Pinpoint the cell where the given text exists, returning its [X, Y] midpoint coordinate. 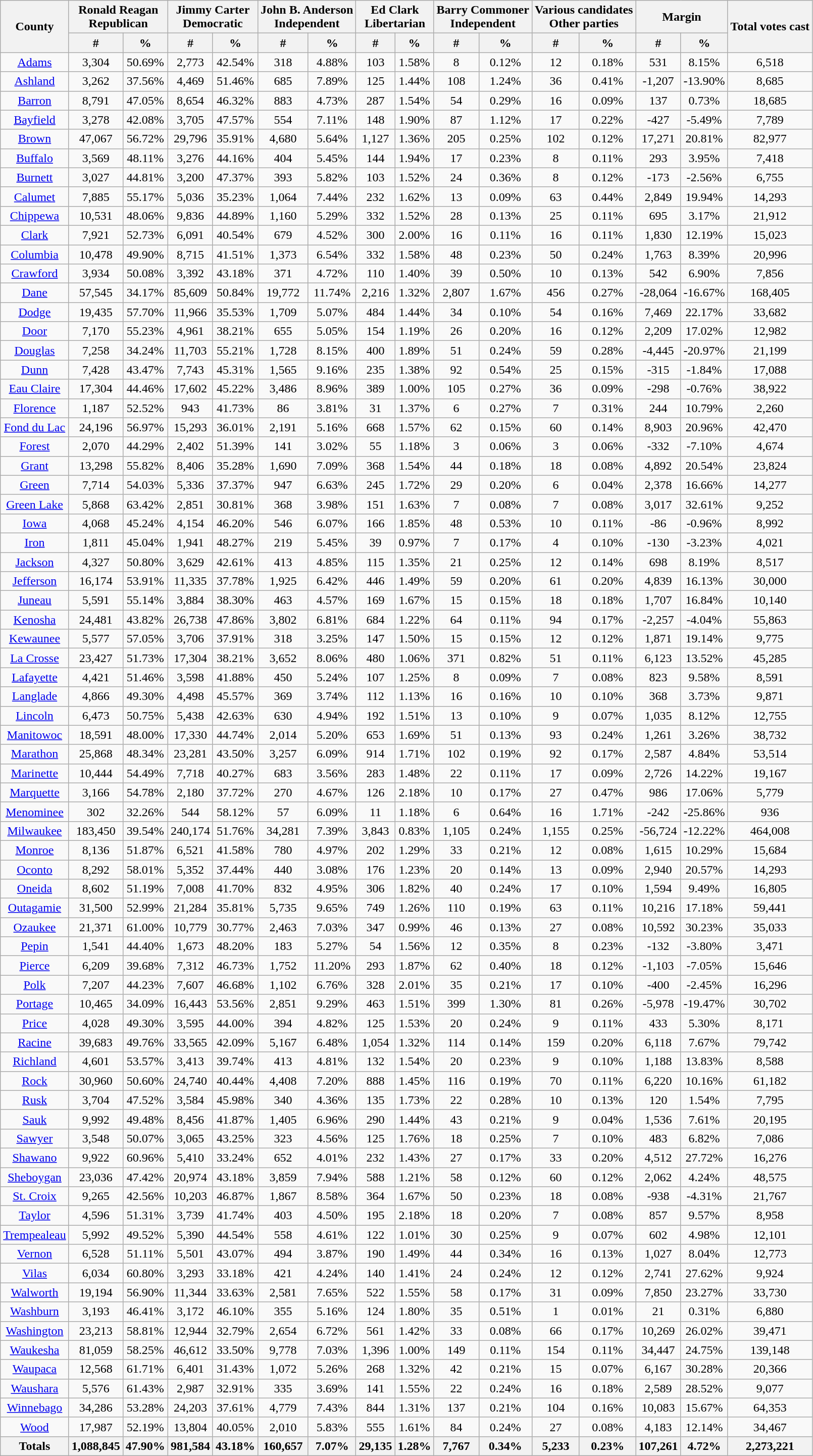
3,548 [96, 1138]
6,401 [190, 1369]
44.40% [145, 946]
Marquette [34, 792]
3,705 [190, 120]
1,867 [283, 1196]
32.26% [145, 812]
45.24% [145, 523]
42,470 [770, 427]
8,992 [770, 523]
11.74% [332, 293]
82,977 [770, 139]
3,017 [658, 504]
1,035 [658, 716]
41.74% [235, 1216]
47.90% [145, 1446]
5.29% [332, 216]
58.81% [145, 1331]
120 [658, 1100]
2,463 [283, 927]
Portage [34, 1004]
Waushara [34, 1388]
15.67% [704, 1408]
25,868 [96, 754]
54.49% [145, 773]
9,077 [770, 1388]
2.01% [414, 985]
7.07% [332, 1446]
1.31% [414, 1408]
52.73% [145, 235]
37.37% [235, 485]
-332 [658, 446]
6.63% [332, 485]
440 [283, 869]
546 [283, 523]
17.06% [704, 792]
3,262 [96, 81]
1.21% [414, 1177]
7.61% [704, 1119]
340 [283, 1100]
53.56% [235, 1004]
60.80% [145, 1273]
1,690 [283, 466]
Buffalo [34, 158]
2,010 [283, 1427]
7.67% [704, 1042]
34 [456, 312]
1,054 [376, 1042]
8,685 [770, 81]
35.28% [235, 466]
433 [658, 1023]
10.16% [704, 1081]
-19.47% [704, 1004]
Bayfield [34, 120]
7,743 [190, 370]
Menominee [34, 812]
39,471 [770, 1331]
0.82% [505, 658]
1,160 [283, 216]
3,172 [190, 1312]
20.54% [704, 466]
7,850 [658, 1292]
57.70% [145, 312]
35.53% [235, 312]
0.53% [505, 523]
268 [376, 1369]
10,465 [96, 1004]
4.57% [332, 600]
5,233 [555, 1446]
79,742 [770, 1042]
10,083 [658, 1408]
1,752 [283, 966]
Grant [34, 466]
3,486 [283, 389]
Shawano [34, 1158]
7,207 [96, 985]
446 [376, 581]
389 [376, 389]
34,467 [770, 1427]
2,402 [190, 446]
51.19% [145, 889]
1,594 [658, 889]
8.96% [332, 389]
4,408 [283, 1081]
3.08% [332, 869]
34.24% [145, 350]
43.47% [145, 370]
20,195 [770, 1119]
8,171 [770, 1023]
-938 [658, 1196]
4.82% [332, 1023]
450 [283, 677]
7,795 [770, 1100]
Douglas [34, 350]
844 [376, 1408]
54.03% [145, 485]
-13.90% [704, 81]
1,941 [190, 542]
1.89% [414, 350]
Trempealeau [34, 1235]
County [34, 26]
2.00% [414, 235]
6,123 [658, 658]
6.48% [332, 1042]
46.73% [235, 966]
124 [376, 1312]
4.61% [332, 1235]
Washington [34, 1331]
7.20% [332, 1081]
63.42% [145, 504]
-7.10% [704, 446]
14.22% [704, 773]
33.63% [235, 1292]
Sauk [34, 1119]
3.98% [332, 504]
1,830 [658, 235]
0.35% [505, 946]
1,405 [283, 1119]
270 [283, 792]
0.47% [607, 792]
19,167 [770, 773]
41.87% [235, 1119]
12,944 [190, 1331]
1.45% [414, 1081]
35.23% [235, 196]
4,327 [96, 562]
46.68% [235, 985]
364 [376, 1196]
Various candidatesOther parties [584, 17]
19.94% [704, 196]
16,296 [770, 985]
652 [283, 1158]
10,779 [190, 927]
28 [456, 216]
2,807 [456, 293]
Jimmy CarterDemocratic [213, 17]
522 [376, 1292]
132 [376, 1062]
7,767 [456, 1446]
393 [283, 177]
57.05% [145, 639]
Barry CommonerIndependent [483, 17]
46,612 [190, 1350]
947 [283, 485]
1,261 [658, 735]
5.27% [332, 946]
20,366 [770, 1369]
10,140 [770, 600]
2,589 [658, 1388]
290 [376, 1119]
Pierce [34, 966]
47,067 [96, 139]
17,330 [190, 735]
Sheboygan [34, 1177]
1.43% [414, 1158]
3,065 [190, 1138]
3.17% [704, 216]
50.84% [235, 293]
3,739 [190, 1216]
4.73% [332, 101]
11,966 [190, 312]
1.56% [414, 946]
50.69% [145, 62]
-2,257 [658, 620]
8.12% [704, 716]
Chippewa [34, 216]
Totals [34, 1446]
Milwaukee [34, 831]
1,373 [283, 254]
4,028 [96, 1023]
3.73% [704, 696]
30,960 [96, 1081]
49.48% [145, 1119]
Forest [34, 446]
5.07% [332, 312]
50.75% [145, 716]
23.27% [704, 1292]
8,456 [190, 1119]
23,824 [770, 466]
16,174 [96, 581]
51.73% [145, 658]
Racine [34, 1042]
48.00% [145, 735]
Jackson [34, 562]
166 [376, 523]
47.52% [145, 1100]
2,773 [190, 62]
Door [34, 331]
7,469 [658, 312]
1.06% [414, 658]
Iowa [34, 523]
456 [555, 293]
5,438 [190, 716]
883 [283, 101]
41.58% [235, 850]
17,987 [96, 1427]
8.39% [704, 254]
1.62% [414, 196]
0.97% [414, 542]
48.06% [145, 216]
5,167 [283, 1042]
169 [376, 600]
42.54% [235, 62]
Marinette [34, 773]
7,428 [96, 370]
9.16% [332, 370]
Fond du Lac [34, 427]
4.85% [332, 562]
4.94% [332, 716]
-0.76% [704, 389]
20,974 [190, 1177]
986 [658, 792]
12,568 [96, 1369]
-4.31% [704, 1196]
17.18% [704, 908]
Rusk [34, 1100]
1.53% [414, 1023]
8,406 [190, 466]
588 [376, 1177]
52.52% [145, 408]
56.97% [145, 427]
Adams [34, 62]
4,421 [96, 677]
Ronald ReaganRepublican [118, 17]
43.07% [235, 1254]
0.54% [505, 370]
2,587 [658, 754]
1.37% [414, 408]
168,405 [770, 293]
Burnett [34, 177]
7,312 [190, 966]
Pepin [34, 946]
3,802 [283, 620]
23,036 [96, 1177]
42.63% [235, 716]
8,136 [96, 850]
6.90% [704, 274]
1.72% [414, 485]
40.54% [235, 235]
823 [658, 677]
17,088 [770, 370]
107 [376, 677]
30.23% [704, 927]
52.99% [145, 908]
51.31% [145, 1216]
10,592 [658, 927]
20.57% [704, 869]
46.41% [145, 1312]
54.78% [145, 792]
55.17% [145, 196]
30 [456, 1235]
555 [376, 1427]
8,292 [96, 869]
Walworth [34, 1292]
93 [555, 735]
37.91% [235, 639]
-4.04% [704, 620]
Oconto [34, 869]
51.11% [145, 1254]
421 [283, 1273]
23,213 [96, 1331]
147 [376, 639]
43 [456, 1119]
Calumet [34, 196]
33.18% [235, 1273]
4.98% [704, 1235]
5,390 [190, 1235]
494 [283, 1254]
159 [555, 1042]
2,273,221 [770, 1446]
698 [658, 562]
58.25% [145, 1350]
15,684 [770, 850]
287 [376, 101]
La Crosse [34, 658]
85,609 [190, 293]
1,027 [658, 1254]
4,183 [658, 1427]
3,859 [283, 1177]
-56,724 [658, 831]
1,709 [283, 312]
52.19% [145, 1427]
2,191 [283, 427]
10,444 [96, 773]
10,203 [190, 1196]
-7.05% [704, 966]
40 [456, 889]
47.86% [235, 620]
29,796 [190, 139]
12,773 [770, 1254]
7.09% [332, 466]
9,778 [283, 1350]
39.74% [235, 1062]
4,961 [190, 331]
4.56% [332, 1138]
531 [658, 62]
61.43% [145, 1388]
10.79% [704, 408]
1.90% [414, 120]
64,353 [770, 1408]
Dane [34, 293]
3,027 [96, 177]
-427 [658, 120]
1.85% [414, 523]
19.14% [704, 639]
2,209 [658, 331]
2,378 [658, 485]
1,707 [658, 600]
5.26% [332, 1369]
5,992 [96, 1235]
7,258 [96, 350]
6.54% [332, 254]
44.81% [145, 177]
1,811 [96, 542]
8.04% [704, 1254]
4.81% [332, 1062]
47.05% [145, 101]
6.76% [332, 985]
Langlade [34, 696]
5,501 [190, 1254]
160,657 [283, 1446]
Dunn [34, 370]
183 [283, 946]
30,702 [770, 1004]
1.50% [414, 639]
Barron [34, 101]
38.30% [235, 600]
1,127 [376, 139]
5.83% [332, 1427]
857 [658, 1216]
3.69% [332, 1388]
9.49% [704, 889]
115 [376, 562]
61.71% [145, 1369]
2,260 [770, 408]
7.44% [332, 196]
8,958 [770, 1216]
5.20% [332, 735]
-1,207 [658, 81]
403 [283, 1216]
8,654 [190, 101]
151 [376, 504]
5.30% [704, 1023]
56.72% [145, 139]
12,755 [770, 716]
112 [376, 696]
-400 [658, 985]
34.09% [145, 1004]
4,068 [96, 523]
108 [456, 81]
2,014 [283, 735]
1.13% [414, 696]
-3.80% [704, 946]
9,252 [770, 504]
4.50% [332, 1216]
1.24% [505, 81]
4.84% [704, 754]
37.78% [235, 581]
Waupaca [34, 1369]
21,371 [96, 927]
630 [283, 716]
8,602 [96, 889]
335 [283, 1388]
1.41% [414, 1273]
33.24% [235, 1158]
144 [376, 158]
39,683 [96, 1042]
19,435 [96, 312]
9,836 [190, 216]
2,581 [283, 1292]
64 [456, 620]
302 [96, 812]
9,871 [770, 696]
42 [456, 1369]
3.74% [332, 696]
4.67% [332, 792]
18,685 [770, 101]
50.07% [145, 1138]
33.50% [235, 1350]
Ashland [34, 81]
48.11% [145, 158]
3,293 [190, 1273]
10,531 [96, 216]
3,471 [770, 946]
1.76% [414, 1138]
7,086 [770, 1138]
5.82% [332, 177]
44.23% [145, 985]
244 [658, 408]
1.25% [414, 677]
40.27% [235, 773]
1.94% [414, 158]
55.21% [235, 350]
Manitowoc [34, 735]
1,565 [283, 370]
6,220 [658, 1081]
29 [456, 485]
45.22% [235, 389]
Lincoln [34, 716]
1,541 [96, 946]
1 [555, 1312]
-0.96% [704, 523]
1,072 [283, 1369]
Margin [682, 17]
6,091 [190, 235]
53.91% [145, 581]
45.31% [235, 370]
20,996 [770, 254]
1.28% [414, 1446]
Juneau [34, 600]
3,166 [96, 792]
3,884 [190, 600]
37.61% [235, 1408]
3,598 [190, 677]
24,196 [96, 427]
30.77% [235, 927]
-4,445 [658, 350]
6,473 [96, 716]
Kenosha [34, 620]
1.69% [414, 735]
7.89% [332, 81]
-12.22% [704, 831]
94 [555, 620]
140 [376, 1273]
61 [555, 581]
27.72% [704, 1158]
0.99% [414, 927]
107,261 [658, 1446]
4.01% [332, 1158]
1.12% [505, 120]
195 [376, 1216]
2,216 [376, 293]
6.07% [332, 523]
16.13% [704, 581]
122 [376, 1235]
39.54% [145, 831]
-20.97% [704, 350]
43.82% [145, 620]
19,194 [96, 1292]
42.56% [145, 1196]
4,601 [96, 1062]
3,569 [96, 158]
3.56% [332, 773]
4,469 [190, 81]
0.26% [607, 1004]
1.63% [414, 504]
57,545 [96, 293]
8.19% [704, 562]
6,755 [770, 177]
12.14% [704, 1427]
Columbia [34, 254]
10,216 [658, 908]
24,740 [190, 1081]
3,278 [96, 120]
3,304 [96, 62]
7,789 [770, 120]
483 [658, 1138]
48.20% [235, 946]
4,680 [283, 139]
9,924 [770, 1273]
6,034 [96, 1273]
1.30% [505, 1004]
3,584 [190, 1100]
148 [376, 120]
355 [283, 1312]
2,726 [658, 773]
34,281 [283, 831]
4,892 [658, 466]
44.16% [235, 158]
47.37% [235, 177]
34.17% [145, 293]
1,088,845 [96, 1446]
240,174 [190, 831]
7.43% [332, 1408]
Crawford [34, 274]
6,209 [96, 966]
61.00% [145, 927]
0.22% [607, 120]
12,101 [770, 1235]
1.36% [414, 139]
48.34% [145, 754]
679 [283, 235]
5,576 [96, 1388]
Iron [34, 542]
17,271 [658, 139]
-315 [658, 370]
5,577 [96, 639]
4,596 [96, 1216]
300 [376, 235]
15,023 [770, 235]
Vernon [34, 1254]
34,447 [658, 1350]
31,500 [96, 908]
Sawyer [34, 1138]
323 [283, 1138]
9,922 [96, 1158]
11,344 [190, 1292]
5,779 [770, 792]
43.50% [235, 754]
1.57% [414, 427]
202 [376, 850]
558 [283, 1235]
561 [376, 1331]
981,584 [190, 1446]
3,629 [190, 562]
139,148 [770, 1350]
35,033 [770, 927]
18,591 [96, 735]
Jefferson [34, 581]
2,070 [96, 446]
283 [376, 773]
3,276 [190, 158]
17.02% [704, 331]
51.87% [145, 850]
6.81% [332, 620]
24,481 [96, 620]
8,517 [770, 562]
6,880 [770, 1312]
40.44% [235, 1081]
Eau Claire [34, 389]
1,728 [283, 350]
46.32% [235, 101]
4.95% [332, 889]
Brown [34, 139]
7,885 [96, 196]
6.96% [332, 1119]
16,276 [770, 1158]
0.44% [607, 196]
6,521 [190, 850]
12,982 [770, 331]
3.26% [704, 735]
41.70% [235, 889]
44.00% [235, 1023]
0.73% [704, 101]
6,118 [658, 1042]
33,565 [190, 1042]
46 [456, 927]
50.60% [145, 1081]
7,008 [190, 889]
Washburn [34, 1312]
9,265 [96, 1196]
56.90% [145, 1292]
Clark [34, 235]
23,281 [190, 754]
5,336 [190, 485]
8.06% [332, 658]
3.81% [332, 408]
49.76% [145, 1042]
0.29% [505, 101]
1,871 [658, 639]
5,352 [190, 869]
24,203 [190, 1408]
34,286 [96, 1408]
7,856 [770, 274]
Dodge [34, 312]
37.72% [235, 792]
Ozaukee [34, 927]
-5.49% [704, 120]
Price [34, 1023]
135 [376, 1100]
1,763 [658, 254]
1,188 [658, 1062]
Waukesha [34, 1350]
780 [283, 850]
2,741 [658, 1273]
48.27% [235, 542]
45.04% [145, 542]
50.80% [145, 562]
13,804 [190, 1427]
61,182 [770, 1081]
44.74% [235, 735]
6,528 [96, 1254]
2,180 [190, 792]
36.01% [235, 427]
1,155 [555, 831]
1,615 [658, 850]
0.36% [505, 177]
32.61% [704, 504]
126 [376, 792]
Green Lake [34, 504]
3.95% [704, 158]
2,987 [190, 1388]
104 [555, 1408]
Green [34, 485]
1.19% [414, 331]
26 [456, 331]
1.26% [414, 908]
33,730 [770, 1292]
81,059 [96, 1350]
1.80% [414, 1312]
Oneida [34, 889]
394 [283, 1023]
-130 [658, 542]
888 [376, 1081]
11,335 [190, 581]
245 [376, 485]
38,732 [770, 735]
27.62% [704, 1273]
70 [555, 1081]
1,396 [376, 1350]
943 [190, 408]
46.10% [235, 1312]
1,064 [283, 196]
480 [376, 658]
2,849 [658, 196]
42.09% [235, 1042]
-5,978 [658, 1004]
-1,103 [658, 966]
114 [456, 1042]
42.08% [145, 120]
749 [376, 908]
10.29% [704, 850]
47.57% [235, 120]
50.08% [145, 274]
7,718 [190, 773]
45.98% [235, 1100]
7,607 [190, 985]
116 [456, 1081]
149 [456, 1350]
Lafayette [34, 677]
0.64% [505, 812]
832 [283, 889]
1.61% [414, 1427]
1,105 [456, 831]
1.87% [414, 966]
-242 [658, 812]
936 [770, 812]
-28,064 [658, 293]
49.90% [145, 254]
4,839 [658, 581]
404 [283, 158]
1.23% [414, 869]
4,866 [96, 696]
602 [658, 1235]
13.52% [704, 658]
4,779 [283, 1408]
219 [283, 542]
39.68% [145, 966]
1.42% [414, 1331]
3,413 [190, 1062]
-1.84% [704, 370]
685 [283, 81]
16.84% [704, 600]
Richland [34, 1062]
55.23% [145, 331]
46.20% [235, 523]
6.42% [332, 581]
86 [283, 408]
66 [555, 1331]
58.01% [145, 869]
38,922 [770, 389]
3,652 [283, 658]
4.52% [332, 235]
42.61% [235, 562]
655 [283, 331]
41.88% [235, 677]
-86 [658, 523]
13,298 [96, 466]
306 [376, 889]
Monroe [34, 850]
Taylor [34, 1216]
1.01% [414, 1235]
5,868 [96, 504]
684 [376, 620]
205 [456, 139]
695 [658, 216]
328 [376, 985]
32.91% [235, 1388]
0.41% [607, 81]
7.65% [332, 1292]
29,135 [376, 1446]
9.29% [332, 1004]
35.91% [235, 139]
41.51% [235, 254]
400 [376, 350]
1.48% [414, 773]
7,170 [96, 331]
1.82% [414, 889]
8.58% [332, 1196]
3.87% [332, 1254]
Ed ClarkLibertarian [395, 17]
44.46% [145, 389]
6.82% [704, 1138]
55 [376, 446]
1.22% [414, 620]
16,805 [770, 889]
4.36% [332, 1100]
84 [456, 1427]
-2.56% [704, 177]
7.11% [332, 120]
26,738 [190, 620]
19,772 [283, 293]
21,199 [770, 350]
3,200 [190, 177]
399 [456, 1004]
7.94% [332, 1177]
1.38% [414, 370]
8,791 [96, 101]
6,167 [658, 1369]
4,498 [190, 696]
Marathon [34, 754]
8,715 [190, 254]
192 [376, 716]
30.28% [704, 1369]
3.02% [332, 446]
0.01% [607, 1312]
45,285 [770, 658]
347 [376, 927]
542 [658, 274]
6,518 [770, 62]
2,940 [658, 869]
369 [283, 696]
1,187 [96, 408]
44.29% [145, 446]
55.14% [145, 600]
20.96% [704, 427]
1,536 [658, 1119]
8,903 [658, 427]
3,934 [96, 274]
Outagamie [34, 908]
Total votes cast [770, 26]
8,591 [770, 677]
3,595 [190, 1023]
30,000 [770, 581]
5,410 [190, 1158]
55.82% [145, 466]
47.42% [145, 1177]
Wood [34, 1427]
683 [283, 773]
484 [376, 312]
3,843 [376, 831]
5.64% [332, 139]
32.79% [235, 1331]
16.66% [704, 485]
0.40% [505, 966]
14,277 [770, 485]
668 [376, 427]
35.81% [235, 908]
33,682 [770, 312]
4.97% [332, 850]
4 [555, 542]
87 [456, 120]
-298 [658, 389]
10,269 [658, 1331]
10,478 [96, 254]
176 [376, 869]
-16.67% [704, 293]
Winnebago [34, 1408]
Florence [34, 408]
183,450 [96, 831]
-25.86% [704, 812]
3,706 [190, 639]
4,512 [658, 1158]
60.96% [145, 1158]
John B. AndersonIndependent [307, 17]
22.17% [704, 312]
653 [376, 735]
41.73% [235, 408]
5.05% [332, 331]
26.02% [704, 1331]
St. Croix [34, 1196]
7,714 [96, 485]
49.52% [145, 1235]
37.56% [145, 81]
37.44% [235, 869]
5,591 [96, 600]
3,257 [283, 754]
464,008 [770, 831]
55,863 [770, 620]
8,588 [770, 1062]
51.76% [235, 831]
45.57% [235, 696]
44.89% [235, 216]
9,775 [770, 639]
1.73% [414, 1100]
1,673 [190, 946]
11 [376, 812]
1.40% [414, 274]
1.35% [414, 562]
24.75% [704, 1350]
53.28% [145, 1408]
57 [283, 812]
Rock [34, 1081]
6.72% [332, 1331]
9.65% [332, 908]
48,575 [770, 1177]
-132 [658, 946]
3,704 [96, 1100]
554 [283, 120]
2,654 [283, 1331]
81 [555, 1004]
28.52% [704, 1388]
9.58% [704, 677]
1,102 [283, 985]
59,441 [770, 908]
4.88% [332, 62]
Polk [34, 985]
1,925 [283, 581]
0.50% [505, 274]
9,992 [96, 1119]
16,443 [190, 1004]
3,392 [190, 274]
5,735 [283, 908]
5,036 [190, 196]
-2.45% [704, 985]
53,514 [770, 754]
51.39% [235, 446]
30.81% [235, 504]
11,703 [190, 350]
-3.23% [704, 542]
Kewaunee [34, 639]
5.24% [332, 677]
2,062 [658, 1177]
31.43% [235, 1369]
914 [376, 754]
12.19% [704, 235]
7.39% [332, 831]
11.20% [332, 966]
4,021 [770, 542]
23,427 [96, 658]
21,912 [770, 216]
15,293 [190, 427]
4,154 [190, 523]
-173 [658, 177]
7,418 [770, 158]
1.29% [414, 850]
0.83% [414, 831]
44.54% [235, 1235]
3,193 [96, 1312]
58.12% [235, 812]
21,767 [770, 1196]
0.51% [505, 1312]
13.83% [704, 1062]
190 [376, 1254]
17,602 [190, 389]
21,284 [190, 908]
53.57% [145, 1062]
7,921 [96, 235]
9.57% [704, 1216]
40.05% [235, 1427]
20.81% [704, 139]
43.25% [235, 1138]
4,674 [770, 446]
235 [376, 370]
105 [456, 389]
15,646 [770, 966]
544 [190, 812]
3.25% [332, 639]
Vilas [34, 1273]
46.87% [235, 1196]
